For the text-containing cell, return its midpoint in (x, y) coordinate format. 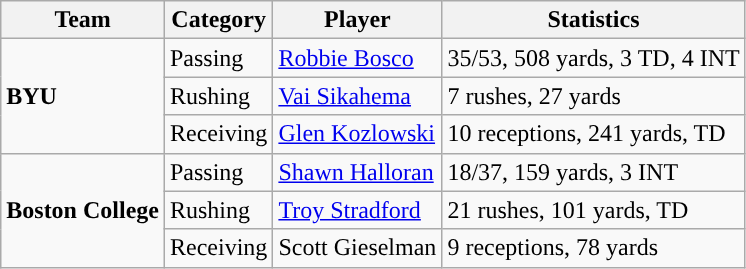
Category (218, 20)
Boston College (83, 210)
Vai Sikahema (358, 96)
35/53, 508 yards, 3 TD, 4 INT (594, 58)
10 receptions, 241 yards, TD (594, 134)
Glen Kozlowski (358, 134)
Shawn Halloran (358, 172)
Scott Gieselman (358, 248)
Robbie Bosco (358, 58)
Player (358, 20)
18/37, 159 yards, 3 INT (594, 172)
BYU (83, 96)
Troy Stradford (358, 210)
Team (83, 20)
21 rushes, 101 yards, TD (594, 210)
7 rushes, 27 yards (594, 96)
Statistics (594, 20)
9 receptions, 78 yards (594, 248)
